Output the (X, Y) coordinate of the center of the cell containing the given text.  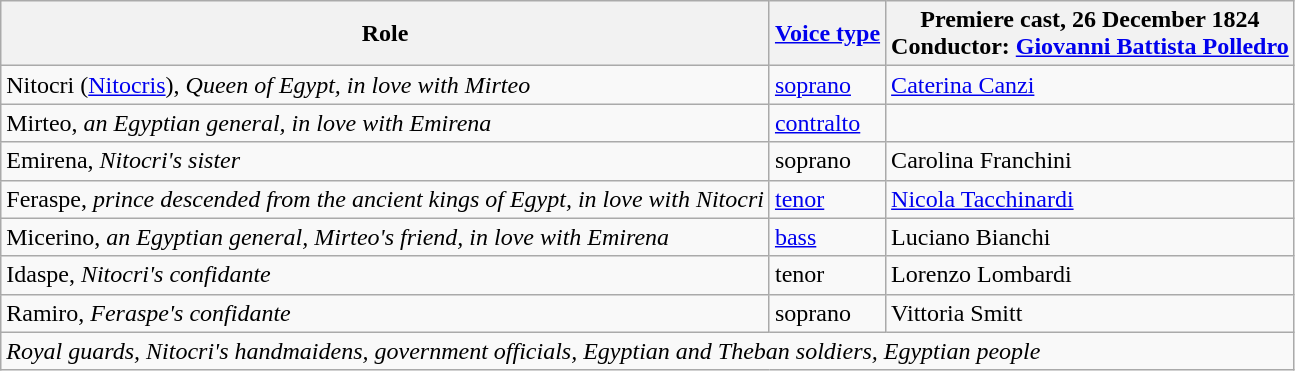
Role (386, 34)
Carolina Franchini (1090, 161)
Idaspe, Nitocri's confidante (386, 275)
Royal guards, Nitocri's handmaidens, government officials, Egyptian and Theban soldiers, Egyptian people (648, 351)
Voice type (827, 34)
Luciano Bianchi (1090, 237)
bass (827, 237)
Feraspe, prince descended from the ancient kings of Egypt, in love with Nitocri (386, 199)
Ramiro, Feraspe's confidante (386, 313)
Vittoria Smitt (1090, 313)
Caterina Canzi (1090, 85)
Lorenzo Lombardi (1090, 275)
Mirteo, an Egyptian general, in love with Emirena (386, 123)
Nitocri (Nitocris), Queen of Egypt, in love with Mirteo (386, 85)
contralto (827, 123)
Micerino, an Egyptian general, Mirteo's friend, in love with Emirena (386, 237)
Emirena, Nitocri's sister (386, 161)
Premiere cast, 26 December 1824Conductor: Giovanni Battista Polledro (1090, 34)
Nicola Tacchinardi (1090, 199)
